For the text-containing cell, return its midpoint in [x, y] coordinate format. 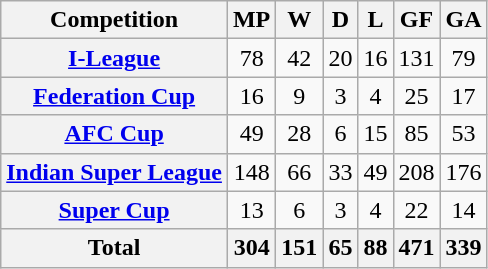
I-League [114, 58]
28 [300, 134]
Total [114, 248]
151 [300, 248]
131 [416, 58]
MP [251, 20]
176 [464, 172]
D [340, 20]
Federation Cup [114, 96]
88 [376, 248]
339 [464, 248]
304 [251, 248]
65 [340, 248]
471 [416, 248]
208 [416, 172]
78 [251, 58]
GA [464, 20]
W [300, 20]
66 [300, 172]
AFC Cup [114, 134]
79 [464, 58]
9 [300, 96]
20 [340, 58]
33 [340, 172]
25 [416, 96]
15 [376, 134]
22 [416, 210]
148 [251, 172]
Indian Super League [114, 172]
Competition [114, 20]
14 [464, 210]
53 [464, 134]
17 [464, 96]
Super Cup [114, 210]
13 [251, 210]
L [376, 20]
85 [416, 134]
GF [416, 20]
42 [300, 58]
